Determine the [x, y] coordinate at the center of the cell enclosing the given text.  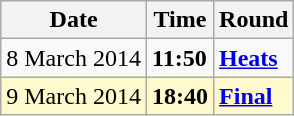
Round [254, 20]
Time [180, 20]
Date [74, 20]
Heats [254, 58]
8 March 2014 [74, 58]
Final [254, 96]
9 March 2014 [74, 96]
18:40 [180, 96]
11:50 [180, 58]
